Identify which cell holds the provided text, then report its [x, y] central coordinate. 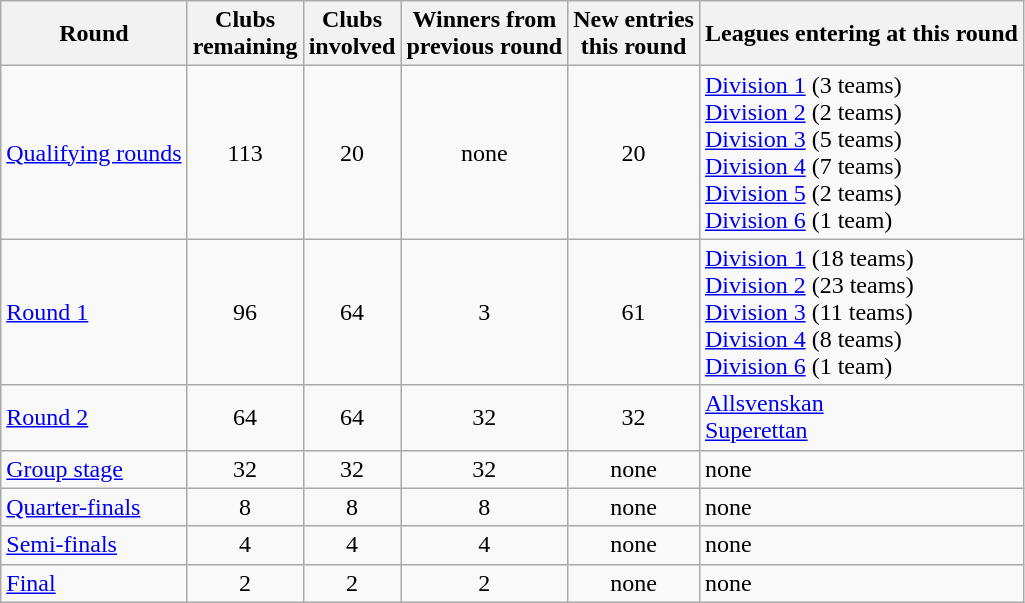
61 [634, 312]
New entriesthis round [634, 34]
Round 2 [94, 418]
96 [245, 312]
Division 1 (3 teams)Division 2 (2 teams)Division 3 (5 teams)Division 4 (7 teams)Division 5 (2 teams)Division 6 (1 team) [861, 152]
Round 1 [94, 312]
113 [245, 152]
Round [94, 34]
Quarter-finals [94, 507]
Group stage [94, 469]
Clubsinvolved [352, 34]
Winners fromprevious round [484, 34]
Division 1 (18 teams)Division 2 (23 teams)Division 3 (11 teams)Division 4 (8 teams)Division 6 (1 team) [861, 312]
Clubsremaining [245, 34]
Semi-finals [94, 545]
Qualifying rounds [94, 152]
Leagues entering at this round [861, 34]
3 [484, 312]
Final [94, 583]
AllsvenskanSuperettan [861, 418]
